Search for the cell housing the specified text and yield its (X, Y) center coordinate. 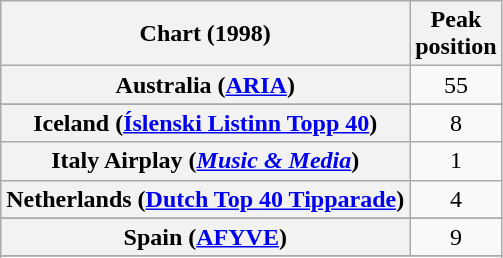
Chart (1998) (206, 34)
1 (456, 161)
9 (456, 237)
55 (456, 85)
8 (456, 123)
Italy Airplay (Music & Media) (206, 161)
Iceland (Íslenski Listinn Topp 40) (206, 123)
Netherlands (Dutch Top 40 Tipparade) (206, 199)
4 (456, 199)
Australia (ARIA) (206, 85)
Peakposition (456, 34)
Spain (AFYVE) (206, 237)
